Locate the cell with the specified text and output its (X, Y) center coordinate. 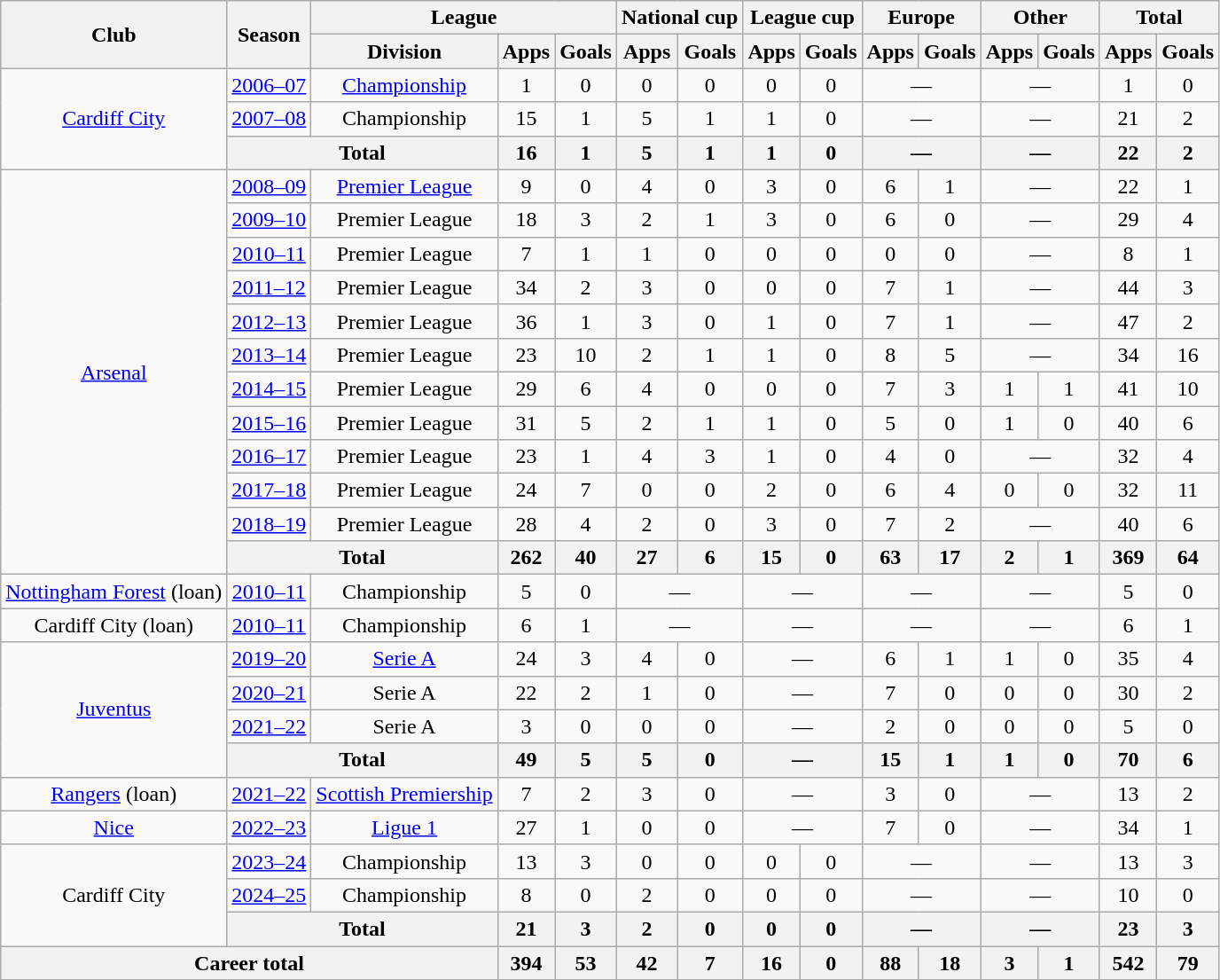
2015–16 (270, 423)
Nottingham Forest (loan) (113, 592)
36 (526, 321)
League (465, 18)
35 (1128, 659)
2016–17 (270, 457)
Ligue 1 (404, 827)
79 (1188, 962)
31 (526, 423)
Other (1040, 18)
2009–10 (270, 220)
41 (1128, 388)
Division (404, 51)
2012–13 (270, 321)
2024–25 (270, 895)
Nice (113, 827)
Rangers (loan) (113, 794)
17 (950, 558)
2022–23 (270, 827)
2017–18 (270, 490)
2008–09 (270, 186)
Career total (249, 962)
Arsenal (113, 372)
Europe (921, 18)
Scottish Premiership (404, 794)
47 (1128, 321)
262 (526, 558)
2006–07 (270, 85)
Season (270, 35)
30 (1128, 693)
53 (586, 962)
Club (113, 35)
2020–21 (270, 693)
542 (1128, 962)
2013–14 (270, 355)
2018–19 (270, 524)
Juventus (113, 710)
44 (1128, 287)
League cup (802, 18)
64 (1188, 558)
63 (890, 558)
394 (526, 962)
70 (1128, 760)
2007–08 (270, 119)
11 (1188, 490)
9 (526, 186)
369 (1128, 558)
2014–15 (270, 388)
National cup (679, 18)
2019–20 (270, 659)
88 (890, 962)
42 (646, 962)
49 (526, 760)
Cardiff City (loan) (113, 625)
2011–12 (270, 287)
28 (526, 524)
2023–24 (270, 861)
